Output the [x, y] coordinate of the center of the cell containing the given text.  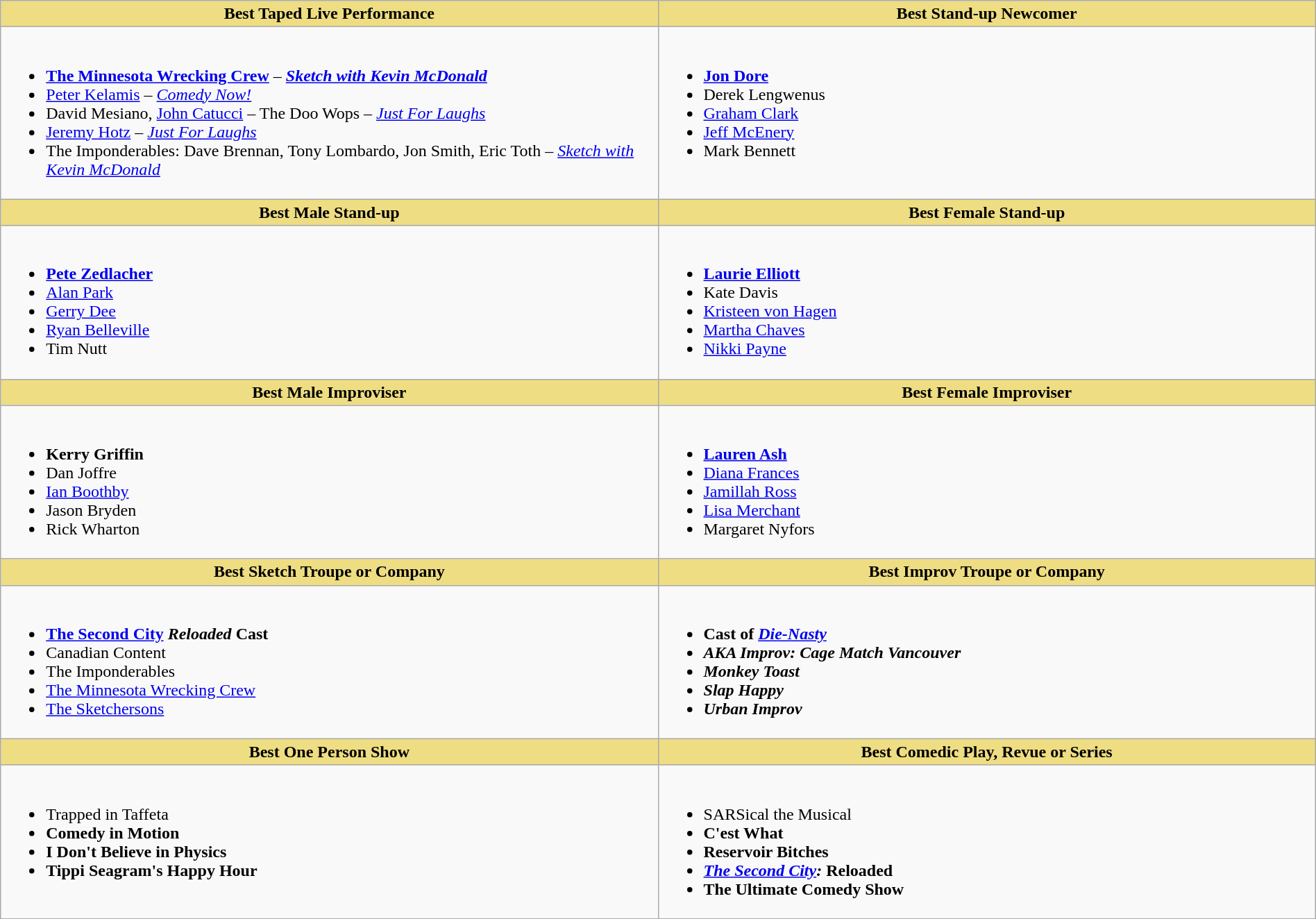
Kerry GriffinDan JoffreIan BoothbyJason BrydenRick Wharton [329, 482]
Laurie ElliottKate DavisKristeen von HagenMartha ChavesNikki Payne [987, 303]
Lauren AshDiana FrancesJamillah RossLisa MerchantMargaret Nyfors [987, 482]
Best Female Stand-up [987, 212]
Best One Person Show [329, 752]
Best Male Stand-up [329, 212]
Trapped in TaffetaComedy in MotionI Don't Believe in PhysicsTippi Seagram's Happy Hour [329, 841]
Pete ZedlacherAlan ParkGerry DeeRyan BellevilleTim Nutt [329, 303]
Best Stand-up Newcomer [987, 14]
Best Improv Troupe or Company [987, 572]
Best Male Improviser [329, 392]
SARSical the MusicalC'est WhatReservoir BitchesThe Second City: ReloadedThe Ultimate Comedy Show [987, 841]
The Second City Reloaded CastCanadian ContentThe ImponderablesThe Minnesota Wrecking CrewThe Sketchersons [329, 662]
Best Sketch Troupe or Company [329, 572]
Best Comedic Play, Revue or Series [987, 752]
Cast of Die-NastyAKA Improv: Cage Match VancouverMonkey ToastSlap HappyUrban Improv [987, 662]
Best Taped Live Performance [329, 14]
Jon DoreDerek LengwenusGraham ClarkJeff McEneryMark Bennett [987, 113]
Best Female Improviser [987, 392]
